Identify which cell holds the provided text, then report its (X, Y) central coordinate. 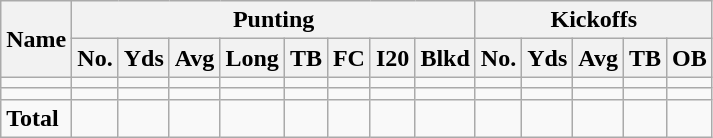
Blkd (445, 58)
Kickoffs (594, 20)
Total (36, 118)
I20 (392, 58)
Punting (274, 20)
Name (36, 39)
Long (252, 58)
FC (348, 58)
OB (690, 58)
